Determine the [x, y] coordinate at the center of the cell enclosing the given text.  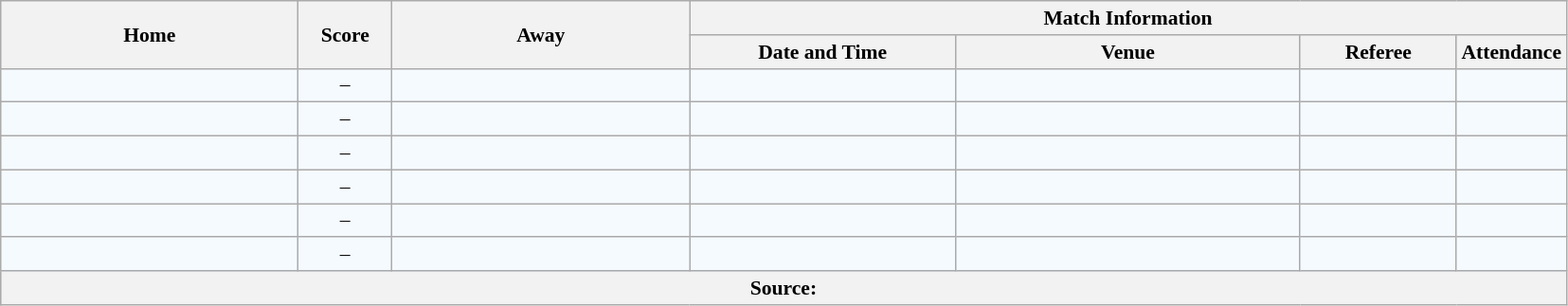
Away [541, 34]
Referee [1378, 52]
Score [345, 34]
Home [150, 34]
Date and Time [822, 52]
Venue [1128, 52]
Source: [784, 288]
Match Information [1127, 18]
Attendance [1511, 52]
